Capture the cell that displays the provided text and extract its [X, Y] central coordinate. 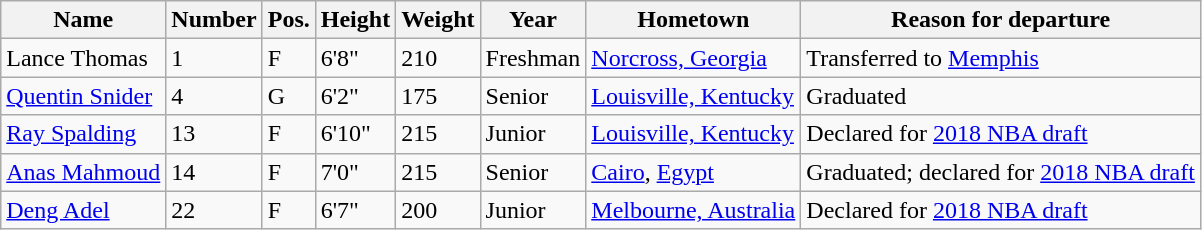
Quentin Snider [84, 96]
Transferred to Memphis [1001, 58]
Anas Mahmoud [84, 172]
175 [438, 96]
Height [355, 20]
6'7" [355, 210]
200 [438, 210]
Lance Thomas [84, 58]
6'8" [355, 58]
Melbourne, Australia [694, 210]
6'2" [355, 96]
210 [438, 58]
22 [214, 210]
Reason for departure [1001, 20]
Graduated; declared for 2018 NBA draft [1001, 172]
Name [84, 20]
Pos. [288, 20]
Deng Adel [84, 210]
Weight [438, 20]
4 [214, 96]
Number [214, 20]
G [288, 96]
13 [214, 134]
6'10" [355, 134]
Graduated [1001, 96]
7'0" [355, 172]
Hometown [694, 20]
Freshman [533, 58]
Norcross, Georgia [694, 58]
Ray Spalding [84, 134]
1 [214, 58]
Cairo, Egypt [694, 172]
Year [533, 20]
14 [214, 172]
